Find where the given text appears and provide that cell's center as [X, Y] coordinate. 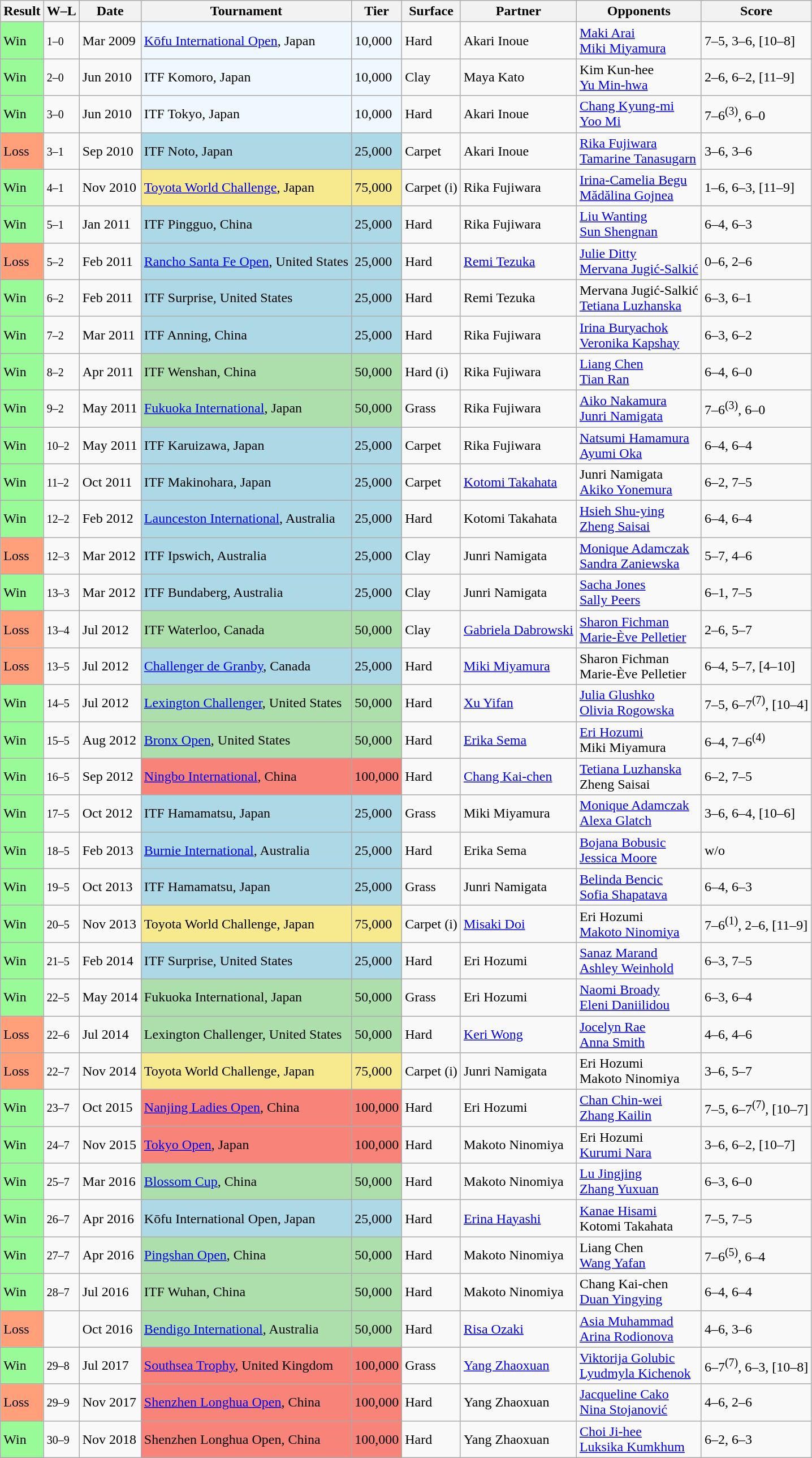
13–5 [61, 666]
Mar 2016 [110, 1181]
Jul 2016 [110, 1292]
Jul 2014 [110, 1034]
Lu Jingjing Zhang Yuxuan [639, 1181]
Bronx Open, United States [246, 740]
3–6, 6–2, [10–7] [756, 1145]
ITF Bundaberg, Australia [246, 593]
Oct 2016 [110, 1328]
4–6, 3–6 [756, 1328]
3–6, 5–7 [756, 1072]
Risa Ozaki [518, 1328]
8–2 [61, 371]
3–0 [61, 114]
23–7 [61, 1108]
7–2 [61, 335]
1–6, 6–3, [11–9] [756, 188]
ITF Pingguo, China [246, 224]
Mervana Jugić-Salkić Tetiana Luzhanska [639, 298]
Hard (i) [431, 371]
Gabriela Dabrowski [518, 629]
26–7 [61, 1219]
Oct 2011 [110, 482]
5–1 [61, 224]
Hsieh Shu-ying Zheng Saisai [639, 519]
Rancho Santa Fe Open, United States [246, 261]
9–2 [61, 408]
17–5 [61, 814]
Partner [518, 11]
29–9 [61, 1402]
Southsea Trophy, United Kingdom [246, 1366]
6–2 [61, 298]
1–0 [61, 41]
Chang Kyung-mi Yoo Mi [639, 114]
ITF Ipswich, Australia [246, 556]
w/o [756, 850]
27–7 [61, 1255]
Liang Chen Tian Ran [639, 371]
0–6, 2–6 [756, 261]
2–0 [61, 77]
3–1 [61, 150]
Chang Kai-chen Duan Yingying [639, 1292]
25–7 [61, 1181]
Kanae Hisami Kotomi Takahata [639, 1219]
Naomi Broady Eleni Daniilidou [639, 997]
2–6, 5–7 [756, 629]
5–2 [61, 261]
Tokyo Open, Japan [246, 1145]
Nov 2015 [110, 1145]
Result [22, 11]
ITF Makinohara, Japan [246, 482]
Eri Hozumi Miki Miyamura [639, 740]
Jacqueline Cako Nina Stojanović [639, 1402]
ITF Karuizawa, Japan [246, 445]
Misaki Doi [518, 923]
Oct 2015 [110, 1108]
Kim Kun-hee Yu Min-hwa [639, 77]
6–4, 7–6(4) [756, 740]
7–5, 6–7(7), [10–7] [756, 1108]
22–7 [61, 1072]
Nov 2017 [110, 1402]
11–2 [61, 482]
13–3 [61, 593]
Chan Chin-wei Zhang Kailin [639, 1108]
Score [756, 11]
4–6, 2–6 [756, 1402]
30–9 [61, 1439]
Pingshan Open, China [246, 1255]
Tournament [246, 11]
24–7 [61, 1145]
6–3, 7–5 [756, 961]
16–5 [61, 776]
Irina-Camelia Begu Mădălina Gojnea [639, 188]
6–4, 5–7, [4–10] [756, 666]
28–7 [61, 1292]
Opponents [639, 11]
Burnie International, Australia [246, 850]
W–L [61, 11]
7–6(5), 6–4 [756, 1255]
6–3, 6–1 [756, 298]
Junri Namigata Akiko Yonemura [639, 482]
Sep 2010 [110, 150]
ITF Wenshan, China [246, 371]
Aiko Nakamura Junri Namigata [639, 408]
3–6, 6–4, [10–6] [756, 814]
7–5, 3–6, [10–8] [756, 41]
6–3, 6–2 [756, 335]
Sep 2012 [110, 776]
Natsumi Hamamura Ayumi Oka [639, 445]
ITF Komoro, Japan [246, 77]
Julie Ditty Mervana Jugić-Salkić [639, 261]
2–6, 6–2, [11–9] [756, 77]
Bojana Bobusic Jessica Moore [639, 850]
Liang Chen Wang Yafan [639, 1255]
ITF Tokyo, Japan [246, 114]
Aug 2012 [110, 740]
Choi Ji-hee Luksika Kumkhum [639, 1439]
29–8 [61, 1366]
7–6(1), 2–6, [11–9] [756, 923]
Ningbo International, China [246, 776]
12–3 [61, 556]
7–5, 7–5 [756, 1219]
Julia Glushko Olivia Rogowska [639, 703]
Sanaz Marand Ashley Weinhold [639, 961]
Chang Kai-chen [518, 776]
4–1 [61, 188]
6–3, 6–4 [756, 997]
Launceston International, Australia [246, 519]
Liu Wanting Sun Shengnan [639, 224]
Tetiana Luzhanska Zheng Saisai [639, 776]
10–2 [61, 445]
Monique Adamczak Sandra Zaniewska [639, 556]
Feb 2013 [110, 850]
22–6 [61, 1034]
22–5 [61, 997]
Maki Arai Miki Miyamura [639, 41]
Viktorija Golubic Lyudmyla Kichenok [639, 1366]
6–4, 6–0 [756, 371]
Erina Hayashi [518, 1219]
18–5 [61, 850]
Maya Kato [518, 77]
Sacha Jones Sally Peers [639, 593]
13–4 [61, 629]
Tier [377, 11]
6–1, 7–5 [756, 593]
Jul 2017 [110, 1366]
Nov 2010 [110, 188]
ITF Noto, Japan [246, 150]
Oct 2012 [110, 814]
Jan 2011 [110, 224]
7–5, 6–7(7), [10–4] [756, 703]
20–5 [61, 923]
Nov 2018 [110, 1439]
Blossom Cup, China [246, 1181]
19–5 [61, 887]
Rika Fujiwara Tamarine Tanasugarn [639, 150]
Bendigo International, Australia [246, 1328]
ITF Anning, China [246, 335]
Asia Muhammad Arina Rodionova [639, 1328]
Feb 2014 [110, 961]
Belinda Bencic Sofia Shapatava [639, 887]
Challenger de Granby, Canada [246, 666]
ITF Waterloo, Canada [246, 629]
4–6, 4–6 [756, 1034]
Feb 2012 [110, 519]
Xu Yifan [518, 703]
Mar 2011 [110, 335]
Nanjing Ladies Open, China [246, 1108]
Keri Wong [518, 1034]
14–5 [61, 703]
Mar 2009 [110, 41]
Nov 2014 [110, 1072]
6–2, 6–3 [756, 1439]
Nov 2013 [110, 923]
Monique Adamczak Alexa Glatch [639, 814]
Oct 2013 [110, 887]
Date [110, 11]
Eri Hozumi Kurumi Nara [639, 1145]
3–6, 3–6 [756, 150]
ITF Wuhan, China [246, 1292]
5–7, 4–6 [756, 556]
Surface [431, 11]
Jocelyn Rae Anna Smith [639, 1034]
Irina Buryachok Veronika Kapshay [639, 335]
Apr 2011 [110, 371]
6–3, 6–0 [756, 1181]
May 2014 [110, 997]
21–5 [61, 961]
12–2 [61, 519]
6–7(7), 6–3, [10–8] [756, 1366]
15–5 [61, 740]
